Identify which cell holds the provided text, then report its (x, y) central coordinate. 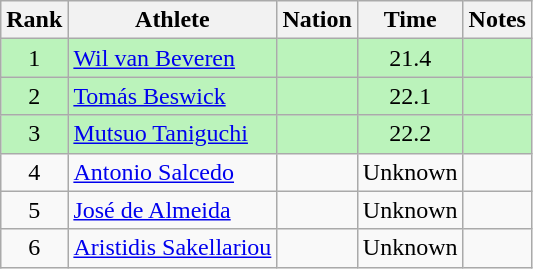
22.2 (410, 134)
22.1 (410, 96)
Athlete (172, 20)
21.4 (410, 58)
José de Almeida (172, 210)
Notes (497, 20)
1 (34, 58)
Nation (317, 20)
Time (410, 20)
Antonio Salcedo (172, 172)
4 (34, 172)
Rank (34, 20)
Tomás Beswick (172, 96)
5 (34, 210)
Mutsuo Taniguchi (172, 134)
Wil van Beveren (172, 58)
6 (34, 248)
3 (34, 134)
Aristidis Sakellariou (172, 248)
2 (34, 96)
